Detect which cell encompasses the target text, then output its (x, y) center coordinate. 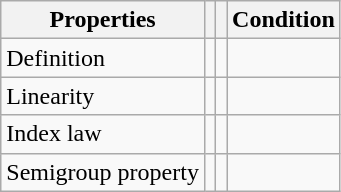
Properties (103, 20)
Index law (103, 134)
Semigroup property (103, 172)
Linearity (103, 96)
Definition (103, 58)
Condition (284, 20)
